Scan for the cell matching the given text and deliver its [X, Y] coordinate at center. 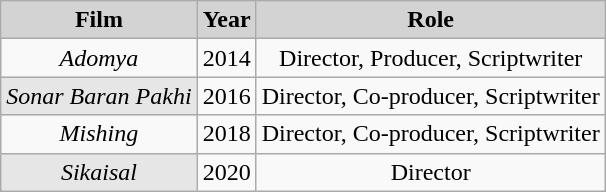
Director, Producer, Scriptwriter [430, 58]
Adomya [99, 58]
2020 [226, 172]
2018 [226, 134]
2014 [226, 58]
Role [430, 20]
Sikaisal [99, 172]
Year [226, 20]
Director [430, 172]
Mishing [99, 134]
Film [99, 20]
2016 [226, 96]
Sonar Baran Pakhi [99, 96]
